Identify which cell holds the provided text, then report its [x, y] central coordinate. 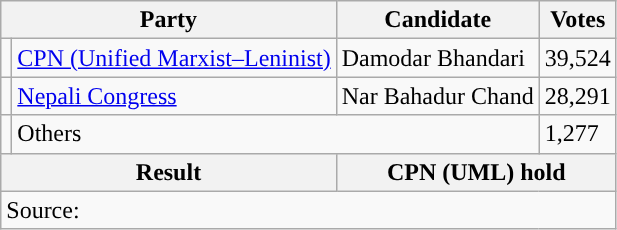
Party [168, 20]
28,291 [578, 96]
Result [168, 172]
CPN (Unified Marxist–Leninist) [174, 58]
Votes [578, 20]
Source: [309, 210]
Nar Bahadur Chand [438, 96]
Others [276, 134]
1,277 [578, 134]
Nepali Congress [174, 96]
Damodar Bhandari [438, 58]
Candidate [438, 20]
39,524 [578, 58]
CPN (UML) hold [476, 172]
